Detect which cell encompasses the target text, then output its (X, Y) center coordinate. 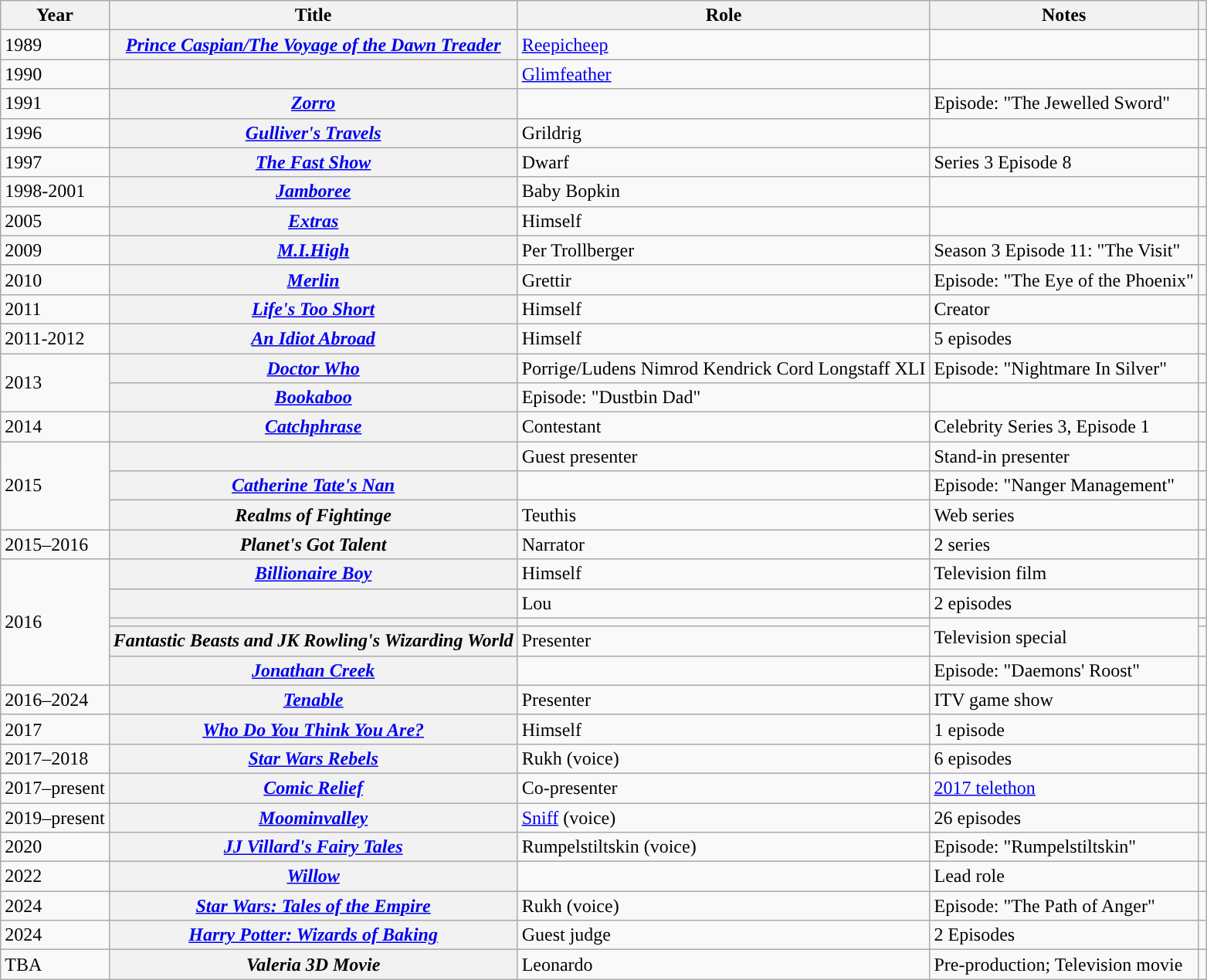
Life's Too Short (314, 309)
Dwarf (724, 162)
Extras (314, 221)
Star Wars Rebels (314, 758)
Episode: "Daemons' Roost" (1064, 670)
26 episodes (1064, 818)
Episode: "The Jewelled Sword" (1064, 103)
Narrator (724, 544)
Catchphrase (314, 427)
Baby Bopkin (724, 192)
6 episodes (1064, 758)
Jamboree (314, 192)
Comic Relief (314, 788)
2015 (55, 486)
Reepicheep (724, 45)
Glimfeather (724, 74)
1998-2001 (55, 192)
Notes (1064, 15)
Episode: "Nanger Management" (1064, 486)
Porrige/Ludens Nimrod Kendrick Cord Longstaff XLI (724, 368)
2010 (55, 280)
Year (55, 15)
An Idiot Abroad (314, 338)
1990 (55, 74)
Bookaboo (314, 398)
2022 (55, 877)
JJ Villard's Fairy Tales (314, 847)
Moominvalley (314, 818)
2017–2018 (55, 758)
1997 (55, 162)
Season 3 Episode 11: "The Visit" (1064, 250)
Teuthis (724, 515)
Series 3 Episode 8 (1064, 162)
1996 (55, 133)
Episode: "The Eye of the Phoenix" (1064, 280)
Lou (724, 603)
Television special (1064, 636)
Realms of Fightinge (314, 515)
Star Wars: Tales of the Empire (314, 906)
2020 (55, 847)
2016 (55, 622)
Grettir (724, 280)
2 Episodes (1064, 935)
2017 telethon (1064, 788)
Episode: "The Path of Anger" (1064, 906)
Billionaire Boy (314, 574)
Episode: "Dustbin Dad" (724, 398)
Guest judge (724, 935)
Willow (314, 877)
Contestant (724, 427)
Grildrig (724, 133)
Title (314, 15)
Web series (1064, 515)
The Fast Show (314, 162)
2016–2024 (55, 700)
Television film (1064, 574)
Lead role (1064, 877)
2017 (55, 729)
1 episode (1064, 729)
Celebrity Series 3, Episode 1 (1064, 427)
Jonathan Creek (314, 670)
2 episodes (1064, 603)
Planet's Got Talent (314, 544)
Rumpelstiltskin (voice) (724, 847)
1991 (55, 103)
2017–present (55, 788)
1989 (55, 45)
Creator (1064, 309)
Co-presenter (724, 788)
Fantastic Beasts and JK Rowling's Wizarding World (314, 641)
2009 (55, 250)
Stand-in presenter (1064, 456)
2011 (55, 309)
5 episodes (1064, 338)
Episode: "Rumpelstiltskin" (1064, 847)
Merlin (314, 280)
Leonardo (724, 965)
Per Trollberger (724, 250)
2005 (55, 221)
2011-2012 (55, 338)
2013 (55, 383)
Who Do You Think You Are? (314, 729)
ITV game show (1064, 700)
2019–present (55, 818)
2014 (55, 427)
Tenable (314, 700)
Episode: "Nightmare In Silver" (1064, 368)
Pre-production; Television movie (1064, 965)
Prince Caspian/The Voyage of the Dawn Treader (314, 45)
Sniff (voice) (724, 818)
2015–2016 (55, 544)
Valeria 3D Movie (314, 965)
M.I.High (314, 250)
Zorro (314, 103)
Guest presenter (724, 456)
Harry Potter: Wizards of Baking (314, 935)
TBA (55, 965)
Doctor Who (314, 368)
2 series (1064, 544)
Catherine Tate's Nan (314, 486)
Role (724, 15)
Gulliver's Travels (314, 133)
